Search for the cell housing the specified text and yield its [x, y] center coordinate. 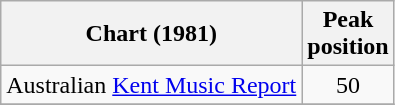
Peakposition [348, 34]
50 [348, 85]
Australian Kent Music Report [152, 85]
Chart (1981) [152, 34]
